Determine the [x, y] coordinate at the center of the cell enclosing the given text.  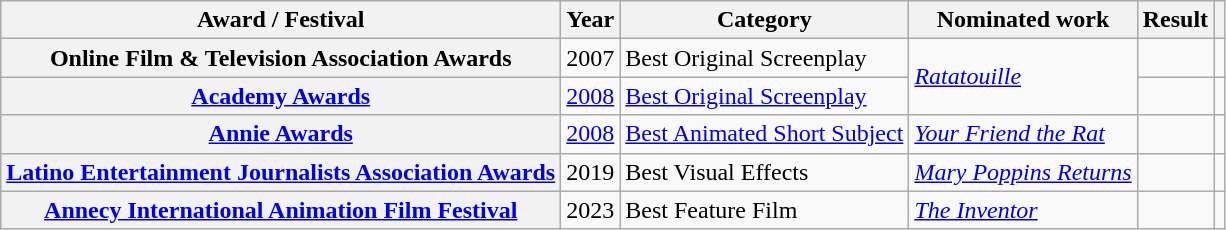
Award / Festival [281, 20]
Best Feature Film [764, 210]
Best Animated Short Subject [764, 134]
Latino Entertainment Journalists Association Awards [281, 172]
Year [590, 20]
2007 [590, 58]
Online Film & Television Association Awards [281, 58]
Annecy International Animation Film Festival [281, 210]
Ratatouille [1023, 77]
2019 [590, 172]
Your Friend the Rat [1023, 134]
Nominated work [1023, 20]
Annie Awards [281, 134]
2023 [590, 210]
Best Visual Effects [764, 172]
Mary Poppins Returns [1023, 172]
Result [1175, 20]
Category [764, 20]
The Inventor [1023, 210]
Academy Awards [281, 96]
